From the cell containing the given text, extract its center point as (X, Y) coordinate. 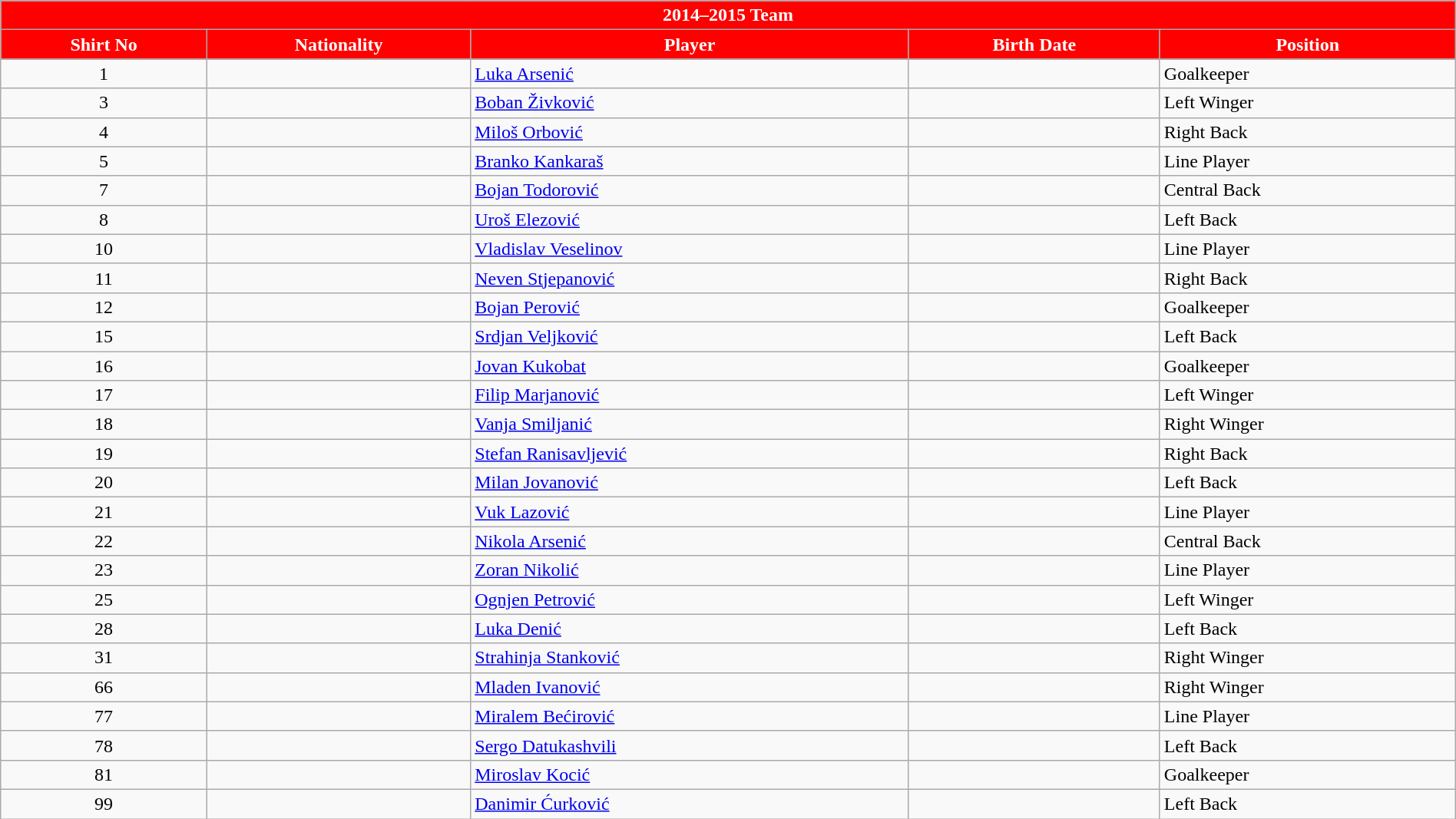
2014–2015 Team (728, 15)
22 (104, 541)
Bojan Perović (690, 307)
Danimir Ćurković (690, 804)
99 (104, 804)
Strahinja Stanković (690, 658)
18 (104, 424)
28 (104, 629)
4 (104, 132)
Nationality (338, 45)
Boban Živković (690, 103)
Birth Date (1034, 45)
21 (104, 512)
Nikola Arsenić (690, 541)
Miralem Bećirović (690, 716)
Uroš Elezović (690, 220)
Jovan Kukobat (690, 366)
Milan Jovanović (690, 483)
Ognjen Petrović (690, 599)
11 (104, 278)
Srdjan Veljković (690, 336)
7 (104, 190)
Mladen Ivanović (690, 687)
23 (104, 570)
10 (104, 249)
Vanja Smiljanić (690, 424)
Shirt No (104, 45)
20 (104, 483)
78 (104, 745)
Luka Arsenić (690, 74)
Vladislav Veselinov (690, 249)
31 (104, 658)
Miloš Orbović (690, 132)
5 (104, 161)
Position (1307, 45)
Miroslav Kocić (690, 774)
Sergo Datukashvili (690, 745)
12 (104, 307)
Neven Stjepanović (690, 278)
77 (104, 716)
25 (104, 599)
Filip Marjanović (690, 395)
15 (104, 336)
Bojan Todorović (690, 190)
Stefan Ranisavljević (690, 454)
Branko Kankaraš (690, 161)
Luka Denić (690, 629)
Player (690, 45)
Vuk Lazović (690, 512)
3 (104, 103)
19 (104, 454)
Zoran Nikolić (690, 570)
16 (104, 366)
17 (104, 395)
66 (104, 687)
8 (104, 220)
1 (104, 74)
81 (104, 774)
